Search for the cell housing the specified text and yield its [x, y] center coordinate. 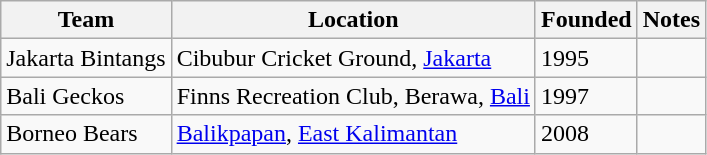
Founded [586, 20]
Cibubur Cricket Ground, Jakarta [353, 58]
Notes [671, 20]
2008 [586, 134]
Jakarta Bintangs [86, 58]
1997 [586, 96]
Finns Recreation Club, Berawa, Bali [353, 96]
Bali Geckos [86, 96]
Borneo Bears [86, 134]
Team [86, 20]
1995 [586, 58]
Balikpapan, East Kalimantan [353, 134]
Location [353, 20]
